Pinpoint the cell where the given text exists, returning its [X, Y] midpoint coordinate. 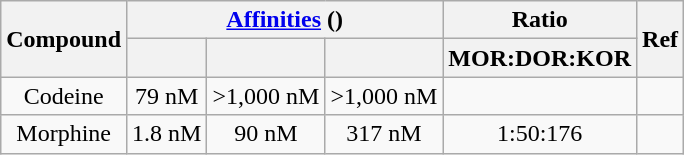
1:50:176 [540, 134]
Morphine [64, 134]
90 nM [266, 134]
MOR:DOR:KOR [540, 58]
79 nM [167, 96]
1.8 nM [167, 134]
Codeine [64, 96]
Compound [64, 39]
317 nM [384, 134]
Affinities () [285, 20]
Ratio [540, 20]
Ref [660, 39]
